Return the (X, Y) coordinate for the center point of the cell that contains the specified text.  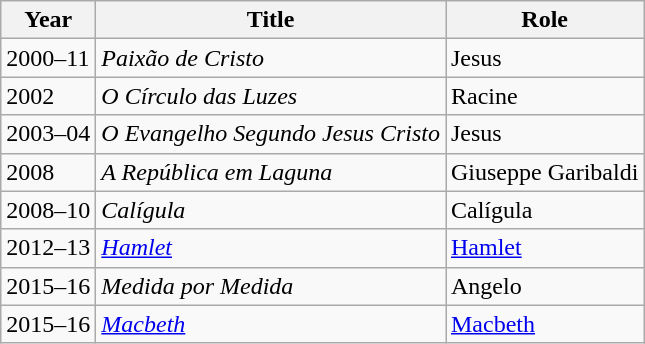
Racine (545, 96)
Paixão de Cristo (271, 58)
A República em Laguna (271, 172)
O Evangelho Segundo Jesus Cristo (271, 134)
Angelo (545, 286)
Title (271, 20)
2008 (48, 172)
O Círculo das Luzes (271, 96)
2000–11 (48, 58)
Giuseppe Garibaldi (545, 172)
2008–10 (48, 210)
Year (48, 20)
2002 (48, 96)
2012–13 (48, 248)
Medida por Medida (271, 286)
2003–04 (48, 134)
Role (545, 20)
